Detect which cell encompasses the target text, then output its (x, y) center coordinate. 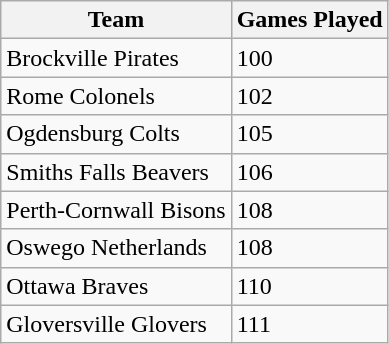
Games Played (310, 20)
Oswego Netherlands (116, 248)
Gloversville Glovers (116, 324)
Ogdensburg Colts (116, 134)
105 (310, 134)
Smiths Falls Beavers (116, 172)
102 (310, 96)
Perth-Cornwall Bisons (116, 210)
Team (116, 20)
Brockville Pirates (116, 58)
Ottawa Braves (116, 286)
106 (310, 172)
100 (310, 58)
110 (310, 286)
111 (310, 324)
Rome Colonels (116, 96)
